Identify which cell holds the provided text, then report its [X, Y] central coordinate. 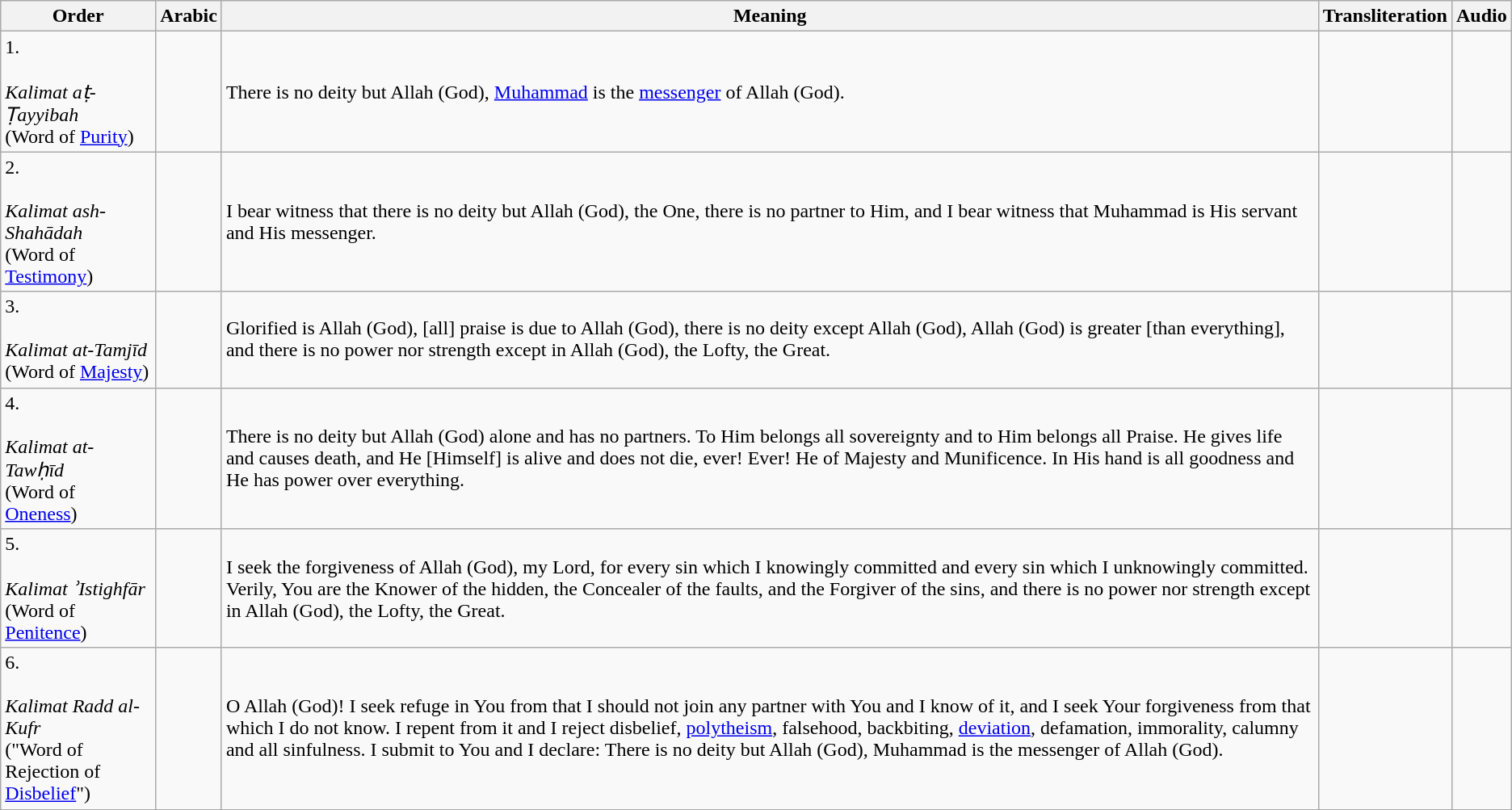
There is no deity but Allah (God), Muhammad is the messenger of Allah (God). [770, 92]
3.Kalimat at-Tamjīd(Word of Majesty) [78, 339]
Audio [1481, 16]
1.Kalimat aṭ-Ṭayyibah(Word of Purity) [78, 92]
6.Kalimat Radd al-Kufr("Word of Rejection of Disbelief") [78, 728]
5.Kalimat ʾIstighfār(Word of Penitence) [78, 589]
Arabic [189, 16]
Meaning [770, 16]
4.Kalimat at-Tawḥīd(Word of Oneness) [78, 459]
2.Kalimat ash-Shahādah(Word of Testimony) [78, 221]
Transliteration [1384, 16]
Order [78, 16]
